Find where the given text appears and provide that cell's center as [X, Y] coordinate. 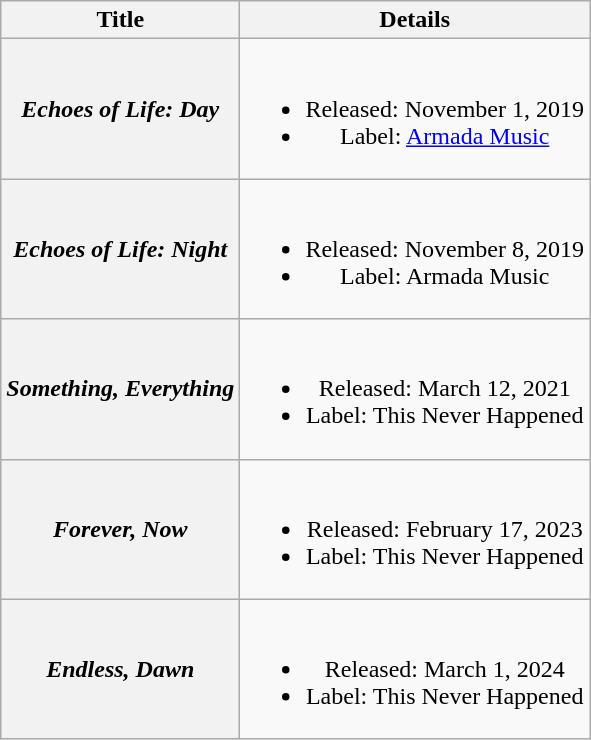
Title [120, 20]
Released: March 1, 2024Label: This Never Happened [415, 669]
Echoes of Life: Night [120, 249]
Details [415, 20]
Released: March 12, 2021Label: This Never Happened [415, 389]
Echoes of Life: Day [120, 109]
Something, Everything [120, 389]
Endless, Dawn [120, 669]
Released: November 8, 2019Label: Armada Music [415, 249]
Released: November 1, 2019Label: Armada Music [415, 109]
Released: February 17, 2023Label: This Never Happened [415, 529]
Forever, Now [120, 529]
